Pinpoint the cell where the given text exists, returning its [X, Y] midpoint coordinate. 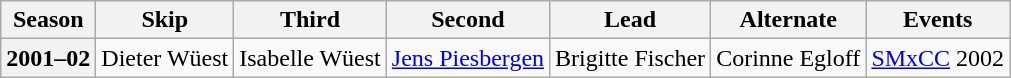
Third [310, 20]
SMxCC 2002 [938, 58]
2001–02 [48, 58]
Alternate [788, 20]
Brigitte Fischer [630, 58]
Lead [630, 20]
Jens Piesbergen [468, 58]
Isabelle Wüest [310, 58]
Second [468, 20]
Skip [165, 20]
Corinne Egloff [788, 58]
Dieter Wüest [165, 58]
Season [48, 20]
Events [938, 20]
